Identify which cell holds the provided text, then report its [X, Y] central coordinate. 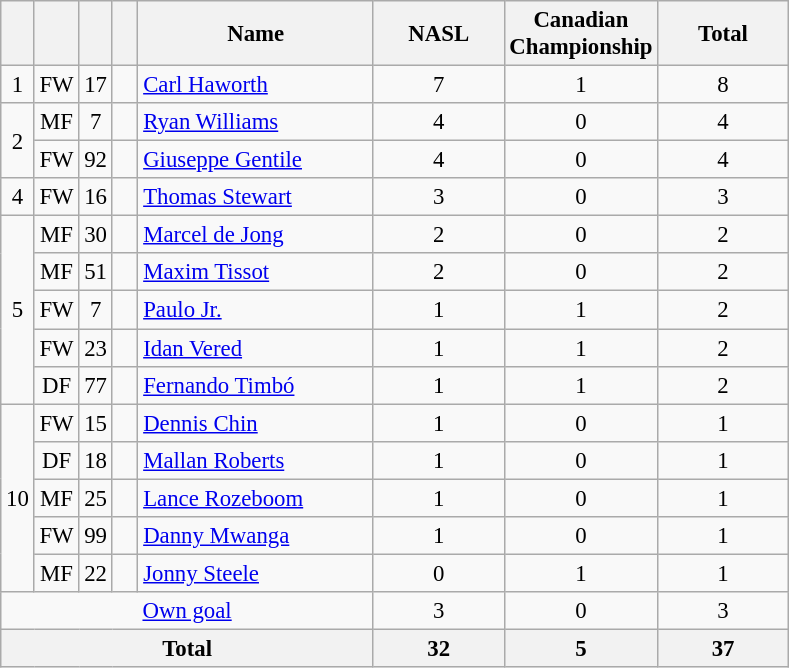
22 [96, 573]
NASL [438, 34]
Marcel de Jong [256, 235]
Giuseppe Gentile [256, 160]
Mallan Roberts [256, 460]
30 [96, 235]
25 [96, 498]
37 [724, 648]
77 [96, 385]
Ryan Williams [256, 122]
Canadian Championship [581, 34]
Jonny Steele [256, 573]
18 [96, 460]
17 [96, 85]
8 [724, 85]
51 [96, 273]
10 [18, 498]
99 [96, 536]
Maxim Tissot [256, 273]
Own goal [188, 611]
Thomas Stewart [256, 197]
Lance Rozeboom [256, 498]
Dennis Chin [256, 423]
Paulo Jr. [256, 310]
Danny Mwanga [256, 536]
Carl Haworth [256, 85]
92 [96, 160]
15 [96, 423]
Fernando Timbó [256, 385]
32 [438, 648]
Name [256, 34]
Idan Vered [256, 348]
16 [96, 197]
23 [96, 348]
